From the cell containing the given text, extract its center point as (x, y) coordinate. 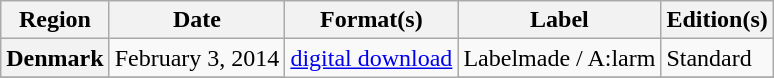
Edition(s) (717, 20)
Region (55, 20)
Label (560, 20)
Denmark (55, 58)
Date (197, 20)
Labelmade / A:larm (560, 58)
February 3, 2014 (197, 58)
Standard (717, 58)
Format(s) (372, 20)
digital download (372, 58)
